Output the (X, Y) coordinate of the center of the cell containing the given text.  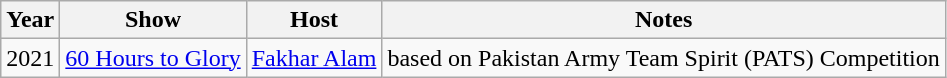
2021 (30, 58)
Year (30, 20)
Host (314, 20)
Show (153, 20)
Notes (664, 20)
60 Hours to Glory (153, 58)
based on Pakistan Army Team Spirit (PATS) Competition (664, 58)
Fakhar Alam (314, 58)
